Scan for the cell matching the given text and deliver its (X, Y) coordinate at center. 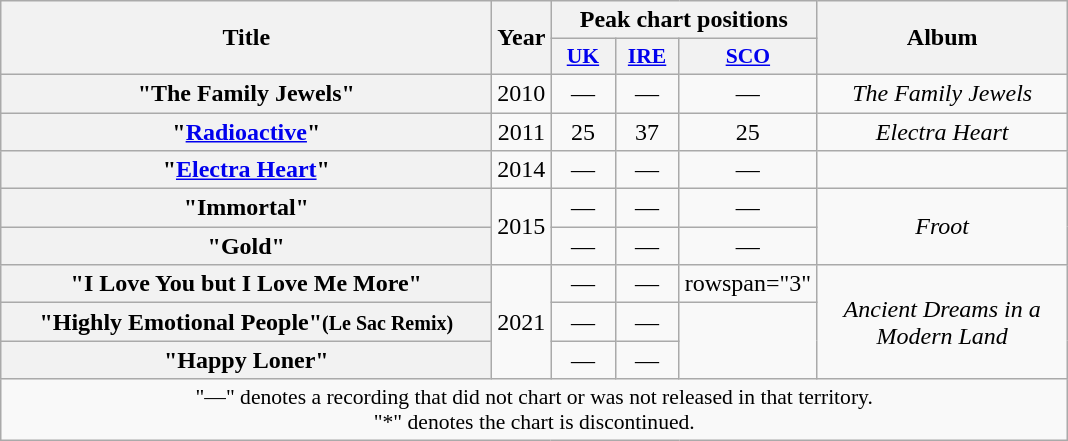
"Gold" (246, 246)
Peak chart positions (684, 20)
2011 (522, 131)
2014 (522, 170)
Year (522, 38)
SCO (748, 57)
"Radioactive" (246, 131)
"Electra Heart" (246, 170)
Album (942, 38)
"Highly Emotional People"(Le Sac Remix) (246, 322)
IRE (647, 57)
2015 (522, 227)
"The Family Jewels" (246, 93)
Electra Heart (942, 131)
"—" denotes a recording that did not chart or was not released in that territory."*" denotes the chart is discontinued. (534, 410)
"Happy Loner" (246, 360)
"I Love You but I Love Me More" (246, 284)
37 (647, 131)
"Immortal" (246, 208)
rowspan="3" (748, 284)
2021 (522, 322)
Title (246, 38)
Froot (942, 227)
2010 (522, 93)
UK (583, 57)
The Family Jewels (942, 93)
Ancient Dreams in a Modern Land (942, 322)
